Return [x, y] of the center of cell containing provided text 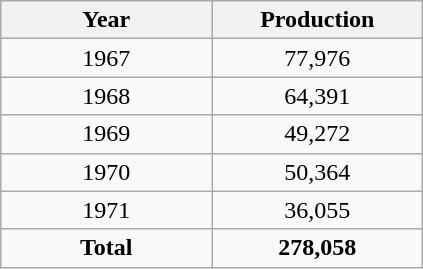
278,058 [318, 248]
1969 [106, 134]
64,391 [318, 96]
1971 [106, 210]
77,976 [318, 58]
Total [106, 248]
1968 [106, 96]
Production [318, 20]
49,272 [318, 134]
1970 [106, 172]
Year [106, 20]
36,055 [318, 210]
1967 [106, 58]
50,364 [318, 172]
